Determine the (x, y) coordinate at the center of the cell enclosing the given text.  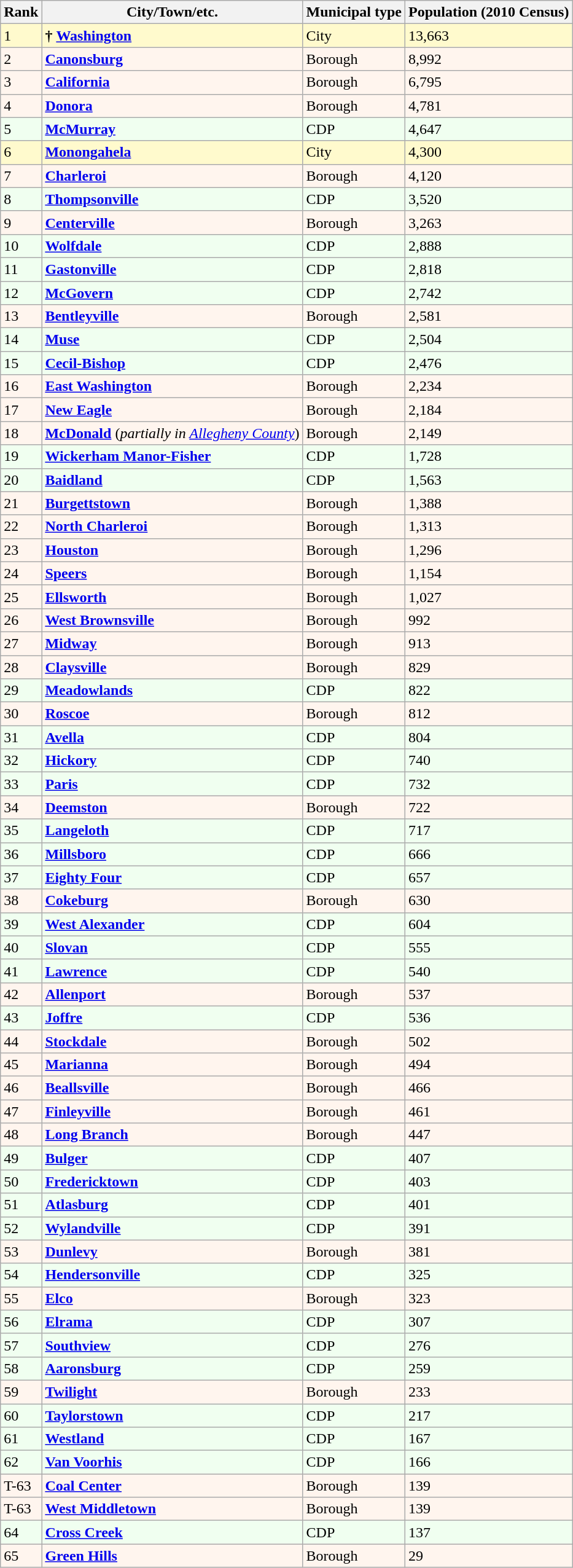
19 (21, 457)
10 (21, 246)
2,234 (488, 386)
18 (21, 433)
2 (21, 59)
1,154 (488, 573)
12 (21, 293)
307 (488, 1322)
East Washington (172, 386)
Cecil-Bishop (172, 363)
14 (21, 340)
Taylorstown (172, 1415)
36 (21, 854)
Elco (172, 1298)
53 (21, 1252)
540 (488, 971)
6 (21, 152)
666 (488, 854)
39 (21, 924)
Twilight (172, 1392)
466 (488, 1088)
Lawrence (172, 971)
Green Hills (172, 1556)
24 (21, 573)
Canonsburg (172, 59)
25 (21, 597)
Coal Center (172, 1486)
50 (21, 1182)
167 (488, 1439)
Eighty Four (172, 877)
4,120 (488, 176)
4,647 (488, 129)
536 (488, 1017)
61 (21, 1439)
2,476 (488, 363)
5 (21, 129)
Population (2010 Census) (488, 12)
Bulger (172, 1158)
Roscoe (172, 714)
Wickerham Manor-Fisher (172, 457)
Fredericktown (172, 1182)
Muse (172, 340)
64 (21, 1532)
Deemston (172, 807)
Avella (172, 737)
913 (488, 643)
26 (21, 620)
21 (21, 503)
California (172, 82)
41 (21, 971)
Wolfdale (172, 246)
717 (488, 831)
Houston (172, 550)
Cokeburg (172, 901)
Meadowlands (172, 691)
740 (488, 761)
McGovern (172, 293)
3 (21, 82)
27 (21, 643)
Paris (172, 784)
57 (21, 1345)
391 (488, 1228)
2,888 (488, 246)
30 (21, 714)
17 (21, 410)
22 (21, 527)
Cross Creek (172, 1532)
23 (21, 550)
Southview (172, 1345)
829 (488, 667)
Marianna (172, 1065)
Speers (172, 573)
233 (488, 1392)
40 (21, 947)
325 (488, 1275)
Gastonville (172, 269)
259 (488, 1368)
59 (21, 1392)
New Eagle (172, 410)
38 (21, 901)
55 (21, 1298)
166 (488, 1462)
1 (21, 36)
47 (21, 1111)
4 (21, 106)
Wylandville (172, 1228)
6,795 (488, 82)
992 (488, 620)
Dunlevy (172, 1252)
604 (488, 924)
McMurray (172, 129)
13,663 (488, 36)
56 (21, 1322)
Westland (172, 1439)
Claysville (172, 667)
Hendersonville (172, 1275)
Langeloth (172, 831)
8,992 (488, 59)
13 (21, 316)
3,263 (488, 222)
1,027 (488, 597)
Stockdale (172, 1041)
822 (488, 691)
58 (21, 1368)
2,818 (488, 269)
7 (21, 176)
217 (488, 1415)
537 (488, 994)
407 (488, 1158)
34 (21, 807)
West Alexander (172, 924)
Thompsonville (172, 199)
48 (21, 1135)
49 (21, 1158)
44 (21, 1041)
Aaronsburg (172, 1368)
461 (488, 1111)
447 (488, 1135)
137 (488, 1532)
Monongahela (172, 152)
323 (488, 1298)
Bentleyville (172, 316)
8 (21, 199)
Elrama (172, 1322)
276 (488, 1345)
812 (488, 714)
McDonald (partially in Allegheny County) (172, 433)
Centerville (172, 222)
62 (21, 1462)
Baidland (172, 480)
65 (21, 1556)
West Brownsville (172, 620)
1,313 (488, 527)
Van Voorhis (172, 1462)
33 (21, 784)
11 (21, 269)
31 (21, 737)
1,563 (488, 480)
403 (488, 1182)
Charleroi (172, 176)
630 (488, 901)
32 (21, 761)
Municipal type (354, 12)
1,388 (488, 503)
Midway (172, 643)
28 (21, 667)
52 (21, 1228)
35 (21, 831)
494 (488, 1065)
Slovan (172, 947)
West Middletown (172, 1509)
Rank (21, 12)
1,728 (488, 457)
20 (21, 480)
4,300 (488, 152)
722 (488, 807)
Atlasburg (172, 1205)
2,742 (488, 293)
381 (488, 1252)
732 (488, 784)
Beallsville (172, 1088)
43 (21, 1017)
657 (488, 877)
2,149 (488, 433)
2,184 (488, 410)
Finleyville (172, 1111)
Long Branch (172, 1135)
† Washington (172, 36)
54 (21, 1275)
401 (488, 1205)
2,581 (488, 316)
Donora (172, 106)
Ellsworth (172, 597)
North Charleroi (172, 527)
City/Town/etc. (172, 12)
15 (21, 363)
4,781 (488, 106)
45 (21, 1065)
46 (21, 1088)
16 (21, 386)
3,520 (488, 199)
804 (488, 737)
Hickory (172, 761)
502 (488, 1041)
Burgettstown (172, 503)
Millsboro (172, 854)
42 (21, 994)
51 (21, 1205)
1,296 (488, 550)
9 (21, 222)
37 (21, 877)
2,504 (488, 340)
555 (488, 947)
Joffre (172, 1017)
60 (21, 1415)
Allenport (172, 994)
